Scan for the cell matching the given text and deliver its [x, y] coordinate at center. 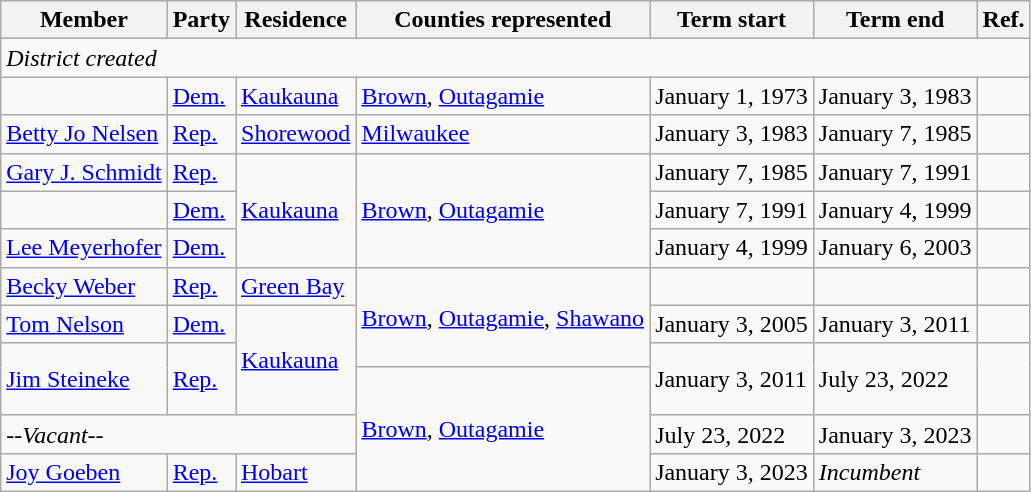
Hobart [296, 472]
Incumbent [895, 472]
--Vacant-- [178, 434]
Brown, Outagamie, Shawano [503, 317]
January 6, 2003 [895, 248]
Member [84, 20]
Joy Goeben [84, 472]
Green Bay [296, 286]
Counties represented [503, 20]
District created [516, 58]
Milwaukee [503, 134]
January 1, 1973 [732, 96]
Term start [732, 20]
Shorewood [296, 134]
Party [201, 20]
Betty Jo Nelsen [84, 134]
Residence [296, 20]
Becky Weber [84, 286]
Tom Nelson [84, 324]
Gary J. Schmidt [84, 172]
January 3, 2005 [732, 324]
Lee Meyerhofer [84, 248]
Term end [895, 20]
Ref. [1004, 20]
Jim Steineke [84, 379]
